Return the [X, Y] coordinate for the center point of the cell that contains the specified text.  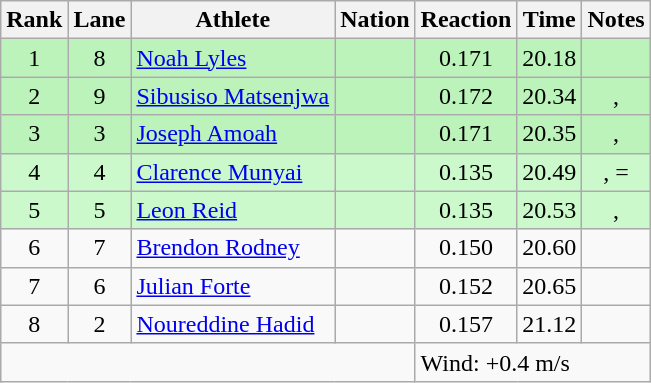
20.34 [550, 96]
Notes [616, 20]
Lane [100, 20]
Rank [34, 20]
0.152 [466, 286]
Wind: +0.4 m/s [532, 362]
1 [34, 58]
Sibusiso Matsenjwa [233, 96]
0.150 [466, 248]
Noureddine Hadid [233, 324]
Brendon Rodney [233, 248]
21.12 [550, 324]
20.60 [550, 248]
20.65 [550, 286]
Clarence Munyai [233, 172]
Nation [375, 20]
20.18 [550, 58]
Joseph Amoah [233, 134]
0.172 [466, 96]
Leon Reid [233, 210]
Athlete [233, 20]
, = [616, 172]
Time [550, 20]
Noah Lyles [233, 58]
20.35 [550, 134]
20.49 [550, 172]
0.157 [466, 324]
Julian Forte [233, 286]
9 [100, 96]
Reaction [466, 20]
20.53 [550, 210]
